Locate the cell with the specified text and output its [X, Y] center coordinate. 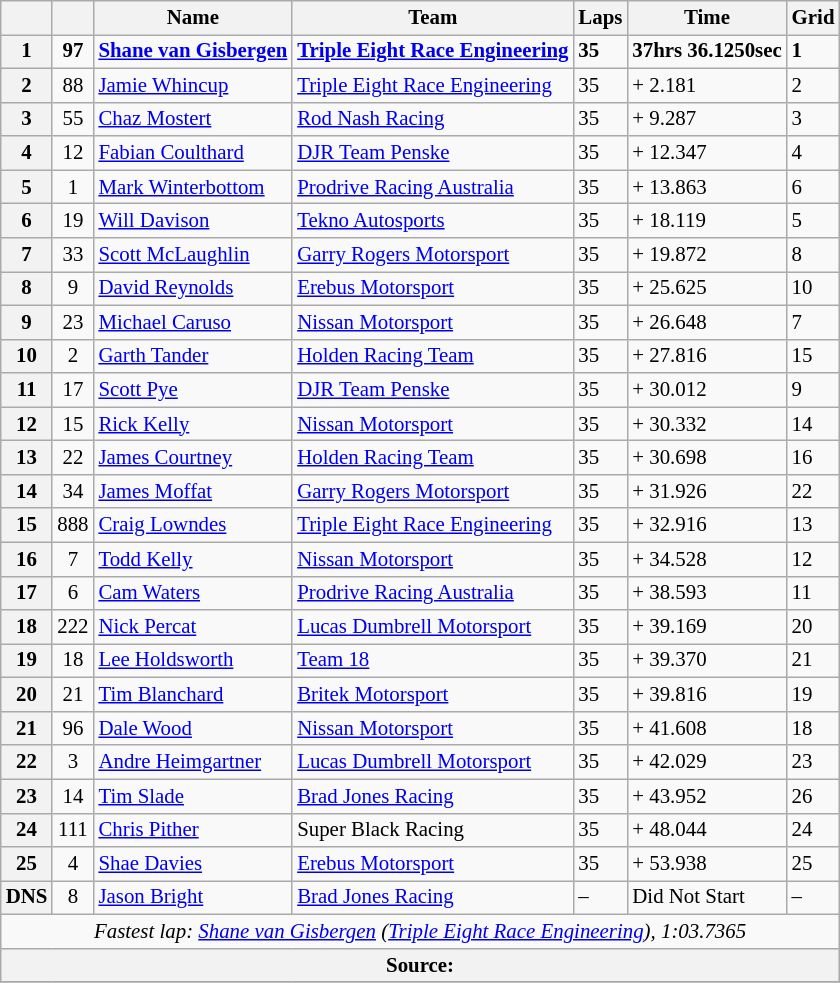
Tekno Autosports [432, 221]
Name [192, 18]
DNS [27, 898]
Michael Caruso [192, 322]
Grid [814, 18]
+ 42.029 [706, 762]
Lee Holdsworth [192, 661]
Tim Blanchard [192, 695]
Will Davison [192, 221]
+ 18.119 [706, 221]
James Moffat [192, 491]
Shae Davies [192, 864]
Rod Nash Racing [432, 119]
+ 53.938 [706, 864]
34 [72, 491]
+ 12.347 [706, 153]
Craig Lowndes [192, 525]
Time [706, 18]
+ 30.012 [706, 390]
+ 25.625 [706, 288]
33 [72, 255]
37hrs 36.1250sec [706, 51]
+ 41.608 [706, 728]
+ 30.332 [706, 424]
James Courtney [192, 458]
+ 31.926 [706, 491]
Chaz Mostert [192, 119]
+ 39.816 [706, 695]
+ 43.952 [706, 796]
Tim Slade [192, 796]
Cam Waters [192, 593]
Laps [600, 18]
Jason Bright [192, 898]
+ 26.648 [706, 322]
+ 39.169 [706, 627]
Shane van Gisbergen [192, 51]
Rick Kelly [192, 424]
Dale Wood [192, 728]
111 [72, 830]
Chris Pither [192, 830]
Andre Heimgartner [192, 762]
+ 27.816 [706, 356]
+ 19.872 [706, 255]
+ 48.044 [706, 830]
96 [72, 728]
Fabian Coulthard [192, 153]
Garth Tander [192, 356]
+ 9.287 [706, 119]
Scott McLaughlin [192, 255]
Team 18 [432, 661]
Fastest lap: Shane van Gisbergen (Triple Eight Race Engineering), 1:03.7365 [420, 931]
Todd Kelly [192, 559]
26 [814, 796]
+ 30.698 [706, 458]
+ 39.370 [706, 661]
Super Black Racing [432, 830]
Team [432, 18]
97 [72, 51]
Source: [420, 965]
888 [72, 525]
Mark Winterbottom [192, 187]
+ 34.528 [706, 559]
88 [72, 85]
Nick Percat [192, 627]
+ 32.916 [706, 525]
+ 38.593 [706, 593]
Did Not Start [706, 898]
+ 13.863 [706, 187]
+ 2.181 [706, 85]
Scott Pye [192, 390]
Jamie Whincup [192, 85]
David Reynolds [192, 288]
Britek Motorsport [432, 695]
222 [72, 627]
55 [72, 119]
